Extract the (X, Y) coordinate from the center of the cell holding the provided text.  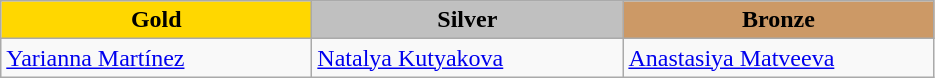
Gold (156, 20)
Yarianna Martínez (156, 58)
Anastasiya Matveeva (778, 58)
Bronze (778, 20)
Silver (468, 20)
Natalya Kutyakova (468, 58)
